Scan for the cell matching the given text and deliver its [X, Y] coordinate at center. 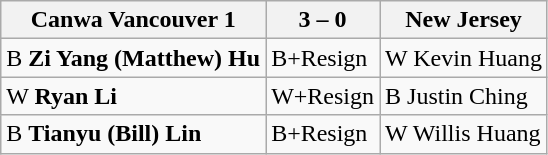
B Justin Ching [464, 96]
New Jersey [464, 20]
Canwa Vancouver 1 [134, 20]
B Tianyu (Bill) Lin [134, 134]
W Willis Huang [464, 134]
W Ryan Li [134, 96]
W+Resign [323, 96]
B Zi Yang (Matthew) Hu [134, 58]
3 – 0 [323, 20]
W Kevin Huang [464, 58]
